Scan for the cell matching the given text and deliver its [X, Y] coordinate at center. 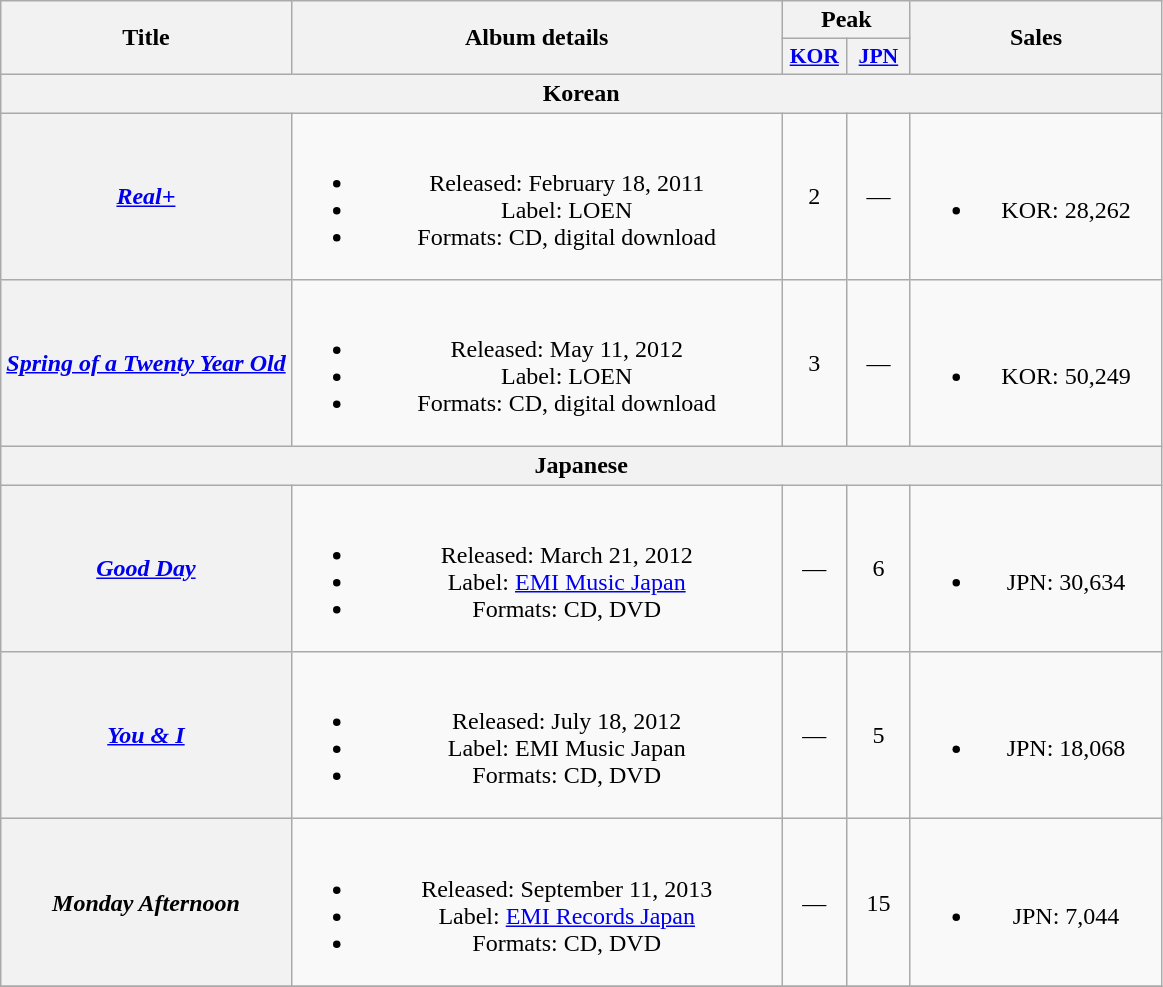
Released: September 11, 2013Label: EMI Records JapanFormats: CD, DVD [536, 902]
Album details [536, 38]
Spring of a Twenty Year Old [146, 364]
KOR: 50,249 [1036, 364]
Sales [1036, 38]
Good Day [146, 568]
JPN: 30,634 [1036, 568]
Peak [846, 20]
Released: February 18, 2011Label: LOENFormats: CD, digital download [536, 196]
3 [814, 364]
6 [878, 568]
KOR [814, 57]
KOR: 28,262 [1036, 196]
Released: July 18, 2012Label: EMI Music JapanFormats: CD, DVD [536, 736]
Monday Afternoon [146, 902]
Released: May 11, 2012Label: LOENFormats: CD, digital download [536, 364]
2 [814, 196]
Korean [582, 93]
Released: March 21, 2012Label: EMI Music JapanFormats: CD, DVD [536, 568]
JPN [878, 57]
Real+ [146, 196]
You & I [146, 736]
Title [146, 38]
JPN: 18,068 [1036, 736]
5 [878, 736]
JPN: 7,044 [1036, 902]
Japanese [582, 466]
15 [878, 902]
